Search for the cell housing the specified text and yield its [X, Y] center coordinate. 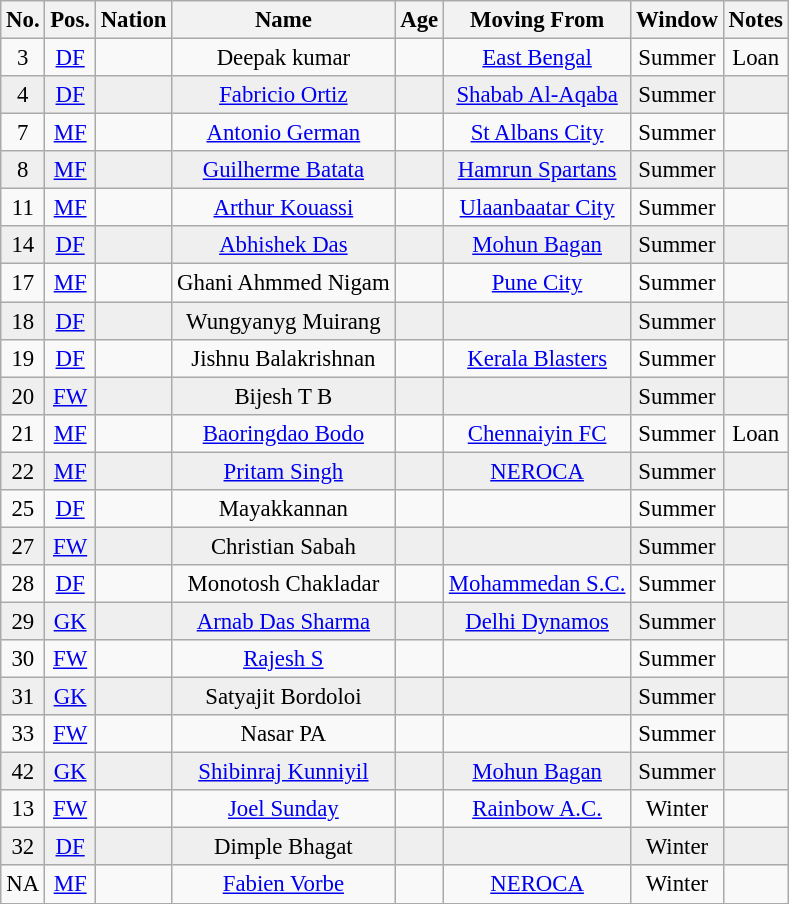
Jishnu Balakrishnan [284, 358]
17 [23, 283]
Hamrun Spartans [538, 170]
Baoringdao Bodo [284, 433]
Mayakkannan [284, 509]
Mohammedan S.C. [538, 584]
Rainbow A.C. [538, 809]
28 [23, 584]
Shibinraj Kunniyil [284, 772]
Abhishek Das [284, 245]
Age [420, 20]
18 [23, 321]
Antonio German [284, 133]
Satyajit Bordoloi [284, 697]
19 [23, 358]
32 [23, 847]
Arthur Kouassi [284, 208]
13 [23, 809]
Delhi Dynamos [538, 621]
Chennaiyin FC [538, 433]
Deepak kumar [284, 58]
Fabien Vorbe [284, 885]
No. [23, 20]
7 [23, 133]
Guilherme Batata [284, 170]
Joel Sunday [284, 809]
Nation [133, 20]
Pritam Singh [284, 471]
Pos. [70, 20]
Ghani Ahmmed Nigam [284, 283]
4 [23, 95]
Arnab Das Sharma [284, 621]
30 [23, 659]
21 [23, 433]
Kerala Blasters [538, 358]
Nasar PA [284, 734]
Notes [756, 20]
27 [23, 546]
11 [23, 208]
14 [23, 245]
Moving From [538, 20]
33 [23, 734]
Window [677, 20]
3 [23, 58]
Christian Sabah [284, 546]
Fabricio Ortiz [284, 95]
20 [23, 396]
Ulaanbaatar City [538, 208]
Rajesh S [284, 659]
Bijesh T B [284, 396]
East Bengal [538, 58]
25 [23, 509]
Monotosh Chakladar [284, 584]
42 [23, 772]
St Albans City [538, 133]
22 [23, 471]
Dimple Bhagat [284, 847]
NA [23, 885]
Shabab Al-Aqaba [538, 95]
29 [23, 621]
Wungyanyg Muirang [284, 321]
Pune City [538, 283]
Name [284, 20]
8 [23, 170]
31 [23, 697]
